From the cell containing the given text, extract its center point as [x, y] coordinate. 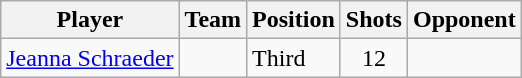
Player [90, 20]
12 [374, 58]
Third [294, 58]
Opponent [464, 20]
Shots [374, 20]
Jeanna Schraeder [90, 58]
Team [213, 20]
Position [294, 20]
